From the cell containing the given text, extract its center point as (X, Y) coordinate. 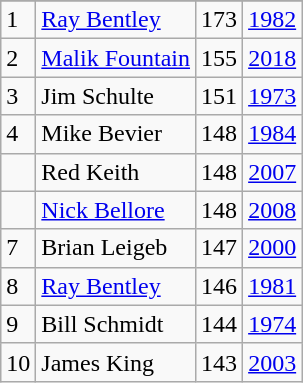
2008 (272, 210)
9 (18, 324)
Jim Schulte (116, 96)
2000 (272, 248)
1 (18, 20)
4 (18, 134)
10 (18, 362)
2003 (272, 362)
147 (220, 248)
2007 (272, 172)
144 (220, 324)
Malik Fountain (116, 58)
8 (18, 286)
2018 (272, 58)
2 (18, 58)
143 (220, 362)
Nick Bellore (116, 210)
1982 (272, 20)
173 (220, 20)
1981 (272, 286)
146 (220, 286)
James King (116, 362)
151 (220, 96)
1974 (272, 324)
155 (220, 58)
Bill Schmidt (116, 324)
1984 (272, 134)
Mike Bevier (116, 134)
Brian Leigeb (116, 248)
7 (18, 248)
1973 (272, 96)
Red Keith (116, 172)
3 (18, 96)
